Detect which cell encompasses the target text, then output its (x, y) center coordinate. 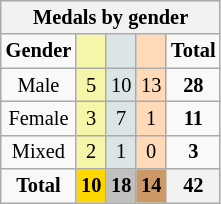
0 (151, 152)
13 (151, 85)
2 (91, 152)
42 (193, 186)
28 (193, 85)
18 (121, 186)
11 (193, 118)
Medals by gender (111, 17)
5 (91, 85)
Gender (38, 51)
14 (151, 186)
Male (38, 85)
Female (38, 118)
Mixed (38, 152)
7 (121, 118)
